Determine the [x, y] coordinate at the center of the cell enclosing the given text.  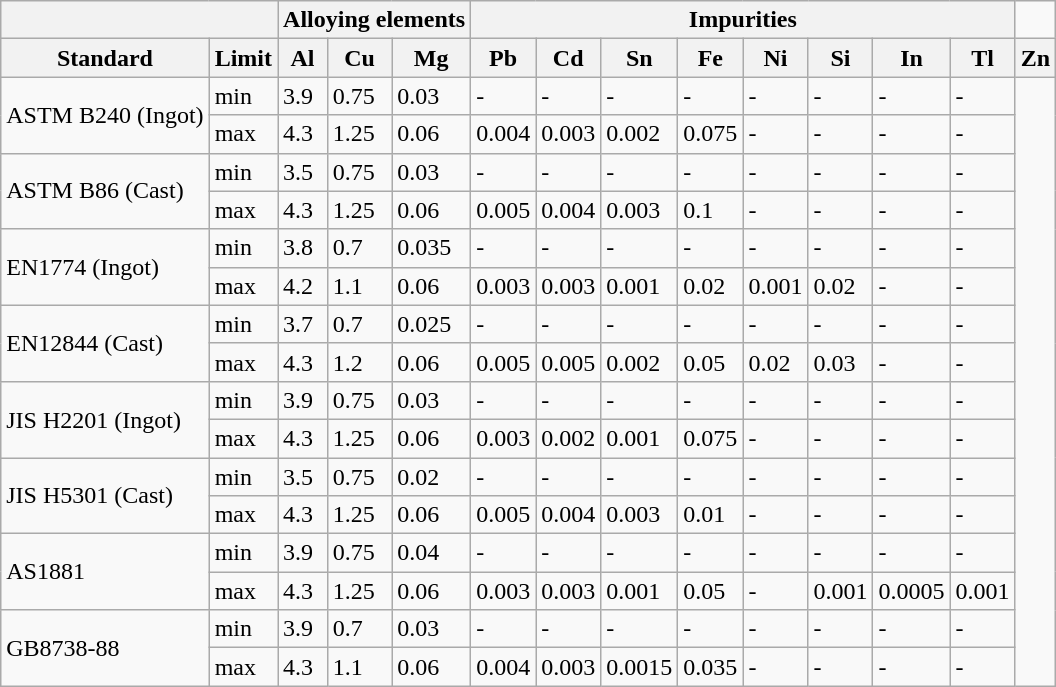
Impurities [743, 20]
Limit [243, 58]
0.1 [710, 210]
Sn [640, 58]
3.8 [303, 248]
Zn [1035, 58]
JIS H2201 (Ingot) [105, 419]
Ni [776, 58]
Alloying elements [374, 20]
Si [840, 58]
Pb [504, 58]
Standard [105, 58]
EN12844 (Cast) [105, 343]
In [912, 58]
JIS H5301 (Cast) [105, 496]
0.025 [432, 324]
4.2 [303, 286]
Al [303, 58]
Cd [568, 58]
Fe [710, 58]
AS1881 [105, 572]
0.0005 [912, 591]
Tl [982, 58]
Cu [359, 58]
ASTM B240 (Ingot) [105, 115]
EN1774 (Ingot) [105, 267]
ASTM B86 (Cast) [105, 191]
0.0015 [640, 667]
GB8738-88 [105, 648]
3.7 [303, 324]
0.01 [710, 515]
Mg [432, 58]
1.2 [359, 362]
0.04 [432, 553]
